Identify which cell holds the provided text, then report its (X, Y) central coordinate. 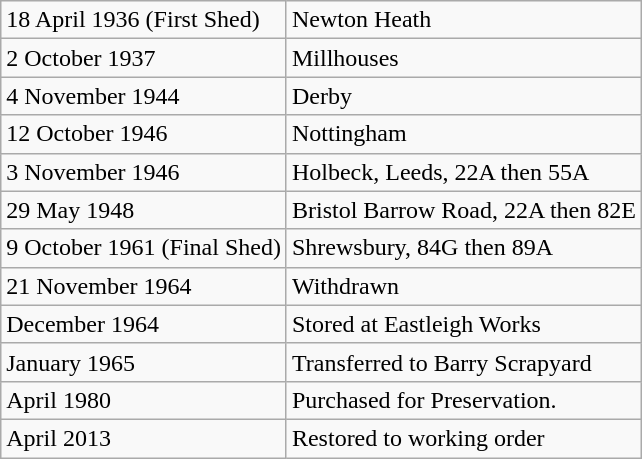
Restored to working order (464, 438)
4 November 1944 (144, 96)
Withdrawn (464, 286)
2 October 1937 (144, 58)
Holbeck, Leeds, 22A then 55A (464, 172)
Stored at Eastleigh Works (464, 324)
Transferred to Barry Scrapyard (464, 362)
April 2013 (144, 438)
April 1980 (144, 400)
9 October 1961 (Final Shed) (144, 248)
18 April 1936 (First Shed) (144, 20)
Millhouses (464, 58)
January 1965 (144, 362)
Bristol Barrow Road, 22A then 82E (464, 210)
12 October 1946 (144, 134)
21 November 1964 (144, 286)
3 November 1946 (144, 172)
29 May 1948 (144, 210)
Shrewsbury, 84G then 89A (464, 248)
Nottingham (464, 134)
Derby (464, 96)
Purchased for Preservation. (464, 400)
Newton Heath (464, 20)
December 1964 (144, 324)
